Locate the cell with the specified text and output its (X, Y) center coordinate. 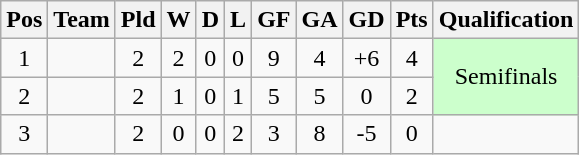
W (178, 20)
Pos (24, 20)
-5 (366, 134)
9 (274, 58)
GA (320, 20)
D (210, 20)
GD (366, 20)
GF (274, 20)
+6 (366, 58)
8 (320, 134)
Semifinals (506, 77)
Pld (138, 20)
Qualification (506, 20)
Team (82, 20)
L (238, 20)
Pts (412, 20)
